Scan for the cell matching the given text and deliver its (x, y) coordinate at center. 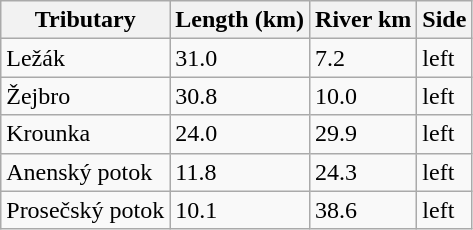
10.0 (364, 96)
Žejbro (86, 96)
Ležák (86, 58)
Krounka (86, 134)
River km (364, 20)
30.8 (240, 96)
Anenský potok (86, 172)
7.2 (364, 58)
Length (km) (240, 20)
29.9 (364, 134)
10.1 (240, 210)
24.3 (364, 172)
Side (444, 20)
24.0 (240, 134)
38.6 (364, 210)
11.8 (240, 172)
31.0 (240, 58)
Tributary (86, 20)
Prosečský potok (86, 210)
